Scan for the cell matching the given text and deliver its [X, Y] coordinate at center. 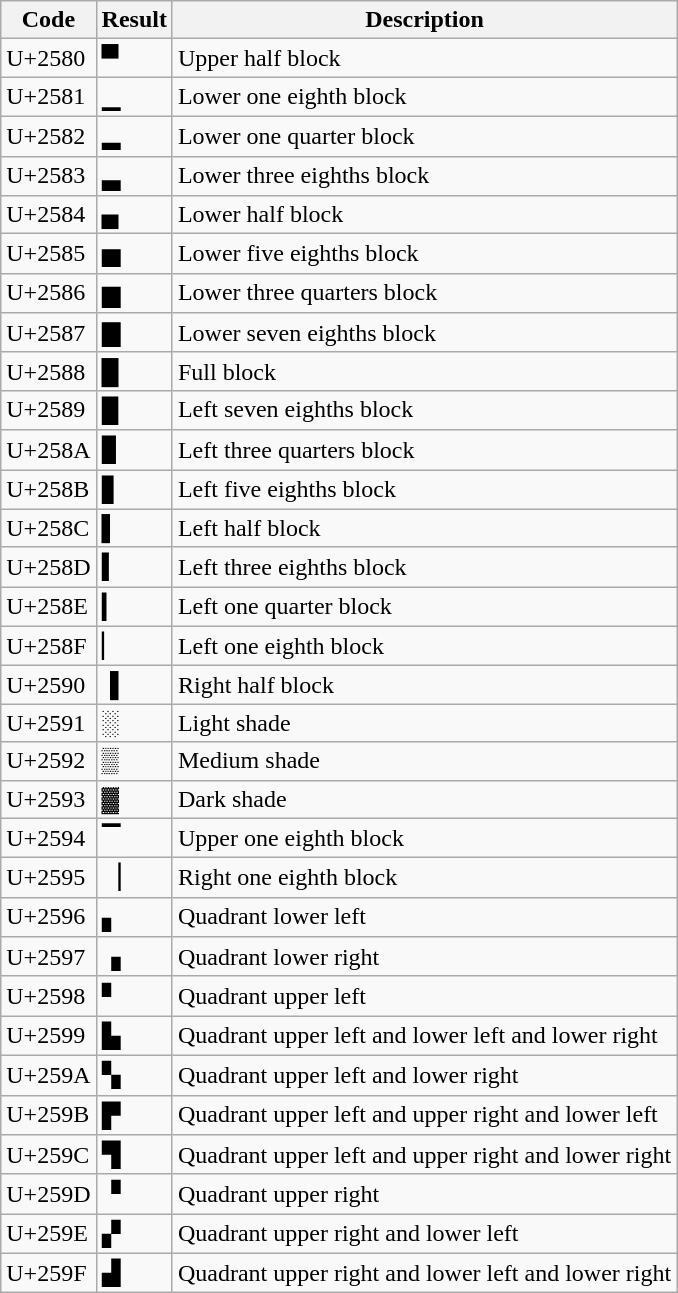
U+2590 [48, 685]
Result [134, 20]
▚ [134, 1075]
Quadrant upper right [424, 1194]
Description [424, 20]
U+259C [48, 1155]
U+2599 [48, 1036]
Medium shade [424, 761]
U+2598 [48, 996]
Upper half block [424, 58]
Full block [424, 371]
U+2593 [48, 799]
U+258D [48, 567]
U+2596 [48, 917]
▖ [134, 917]
▌ [134, 528]
▇ [134, 333]
U+258B [48, 490]
▙ [134, 1036]
Quadrant upper left and lower left and lower right [424, 1036]
U+2594 [48, 838]
▏ [134, 646]
Left seven eighths block [424, 410]
Quadrant upper right and lower left and lower right [424, 1273]
U+258C [48, 528]
Left five eighths block [424, 490]
Lower half block [424, 215]
U+2582 [48, 136]
Dark shade [424, 799]
Quadrant lower right [424, 957]
▆ [134, 293]
▅ [134, 254]
Upper one eighth block [424, 838]
Right half block [424, 685]
Left one quarter block [424, 607]
▋ [134, 490]
U+2597 [48, 957]
▂ [134, 136]
Quadrant upper left and upper right and lower left [424, 1115]
U+2587 [48, 333]
█ [134, 371]
U+259E [48, 1234]
▜ [134, 1155]
▛ [134, 1115]
▍ [134, 567]
U+2584 [48, 215]
▉ [134, 410]
▎ [134, 607]
▝ [134, 1194]
U+259F [48, 1273]
▗ [134, 957]
U+2581 [48, 97]
Lower three quarters block [424, 293]
Left half block [424, 528]
U+2591 [48, 723]
▊ [134, 450]
▕ [134, 878]
Lower one quarter block [424, 136]
U+259B [48, 1115]
Left three quarters block [424, 450]
▞ [134, 1234]
U+2588 [48, 371]
Lower five eighths block [424, 254]
Quadrant upper left and lower right [424, 1075]
▟ [134, 1273]
Lower seven eighths block [424, 333]
U+2586 [48, 293]
Right one eighth block [424, 878]
░ [134, 723]
U+259A [48, 1075]
U+258F [48, 646]
▒ [134, 761]
Code [48, 20]
U+258A [48, 450]
Quadrant lower left [424, 917]
▘ [134, 996]
▀ [134, 58]
U+259D [48, 1194]
▐ [134, 685]
Left one eighth block [424, 646]
Quadrant upper left [424, 996]
Light shade [424, 723]
U+2592 [48, 761]
U+258E [48, 607]
U+2583 [48, 176]
Left three eighths block [424, 567]
Quadrant upper left and upper right and lower right [424, 1155]
U+2595 [48, 878]
▓ [134, 799]
Lower one eighth block [424, 97]
▄ [134, 215]
▔ [134, 838]
U+2589 [48, 410]
U+2585 [48, 254]
▁ [134, 97]
U+2580 [48, 58]
▃ [134, 176]
Quadrant upper right and lower left [424, 1234]
Lower three eighths block [424, 176]
